Extract the [X, Y] coordinate from the center of the cell holding the provided text.  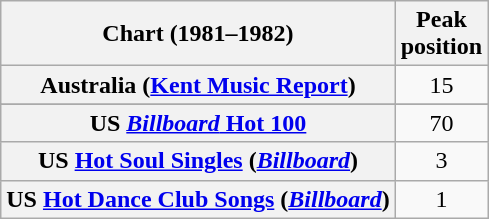
Peakposition [441, 34]
15 [441, 85]
US Hot Soul Singles (Billboard) [198, 161]
Australia (Kent Music Report) [198, 85]
US Billboard Hot 100 [198, 123]
70 [441, 123]
3 [441, 161]
Chart (1981–1982) [198, 34]
1 [441, 199]
US Hot Dance Club Songs (Billboard) [198, 199]
